For the text-containing cell, return its midpoint in (X, Y) coordinate format. 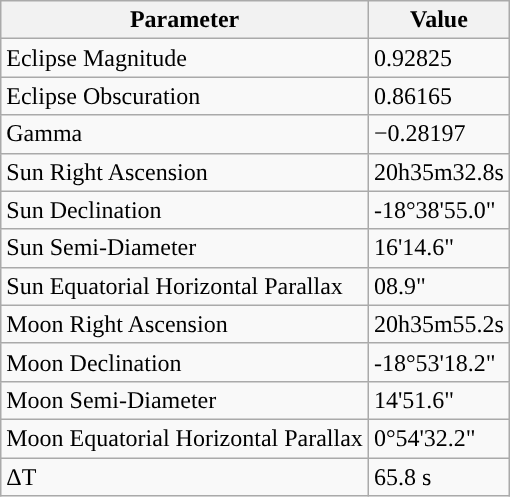
14'51.6" (438, 400)
-18°38'55.0" (438, 210)
Eclipse Obscuration (185, 96)
0.86165 (438, 96)
Sun Equatorial Horizontal Parallax (185, 286)
Moon Semi-Diameter (185, 400)
65.8 s (438, 477)
Moon Declination (185, 362)
-18°53'18.2" (438, 362)
Sun Semi-Diameter (185, 248)
16'14.6" (438, 248)
20h35m32.8s (438, 172)
Sun Right Ascension (185, 172)
ΔT (185, 477)
Moon Equatorial Horizontal Parallax (185, 438)
Parameter (185, 20)
Gamma (185, 134)
20h35m55.2s (438, 324)
Eclipse Magnitude (185, 58)
Value (438, 20)
0°54'32.2" (438, 438)
Moon Right Ascension (185, 324)
−0.28197 (438, 134)
0.92825 (438, 58)
Sun Declination (185, 210)
08.9" (438, 286)
